Output the [X, Y] coordinate of the center of the cell containing the given text.  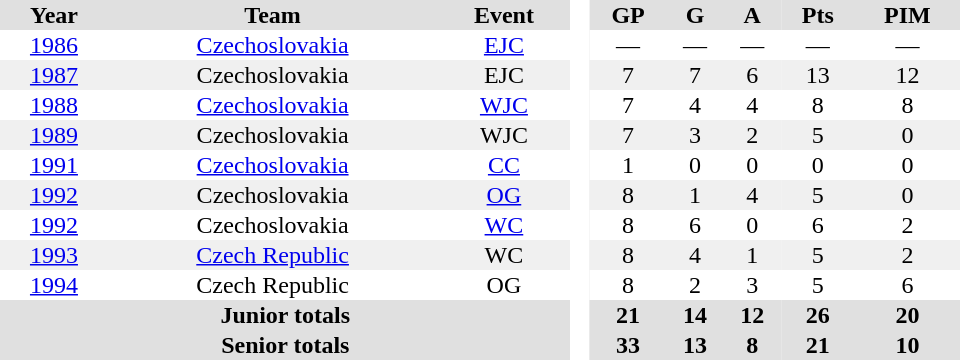
Junior totals [286, 315]
A [752, 15]
G [694, 15]
Team [272, 15]
GP [628, 15]
CC [504, 165]
Year [54, 15]
26 [818, 315]
14 [694, 315]
1993 [54, 255]
Senior totals [286, 345]
1986 [54, 45]
1989 [54, 135]
10 [908, 345]
1991 [54, 165]
PIM [908, 15]
Event [504, 15]
1987 [54, 75]
1994 [54, 285]
20 [908, 315]
Pts [818, 15]
33 [628, 345]
1988 [54, 105]
